Extract the [X, Y] coordinate from the center of the cell holding the provided text.  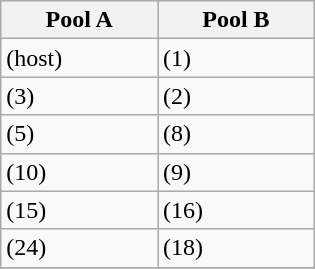
(8) [236, 134]
(2) [236, 96]
(host) [80, 58]
(24) [80, 248]
Pool A [80, 20]
(15) [80, 210]
(18) [236, 248]
(3) [80, 96]
(5) [80, 134]
(9) [236, 172]
Pool B [236, 20]
(16) [236, 210]
(1) [236, 58]
(10) [80, 172]
